Output the [x, y] coordinate of the center of the cell containing the given text.  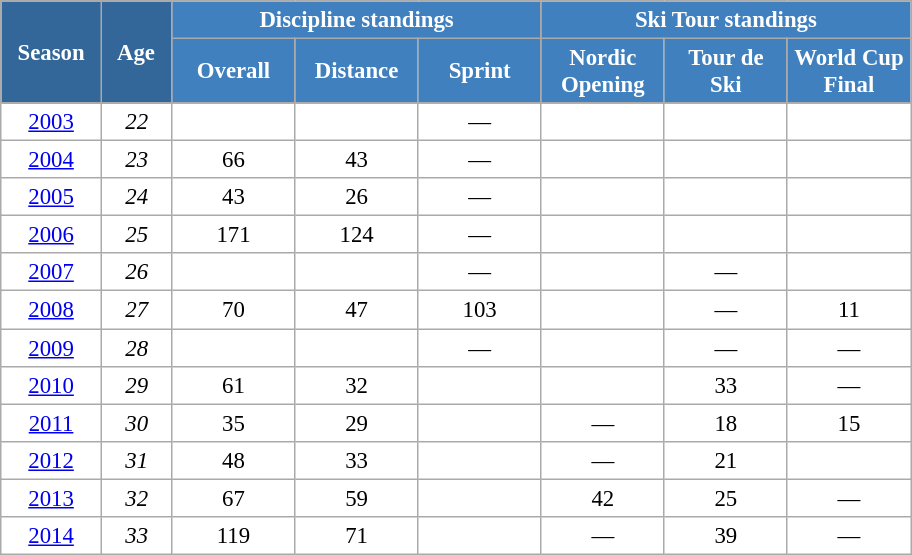
2013 [52, 498]
11 [848, 310]
Overall [234, 72]
2008 [52, 310]
Tour deSki [726, 72]
Age [136, 52]
2004 [52, 160]
59 [356, 498]
2012 [52, 460]
171 [234, 235]
22 [136, 122]
39 [726, 536]
24 [136, 197]
2014 [52, 536]
31 [136, 460]
119 [234, 536]
23 [136, 160]
71 [356, 536]
Ski Tour standings [726, 20]
2009 [52, 348]
28 [136, 348]
66 [234, 160]
27 [136, 310]
2007 [52, 273]
Season [52, 52]
NordicOpening [602, 72]
35 [234, 423]
2006 [52, 235]
2005 [52, 197]
124 [356, 235]
15 [848, 423]
2010 [52, 385]
World CupFinal [848, 72]
42 [602, 498]
103 [480, 310]
Sprint [480, 72]
Discipline standings [356, 20]
21 [726, 460]
18 [726, 423]
61 [234, 385]
47 [356, 310]
67 [234, 498]
2011 [52, 423]
30 [136, 423]
Distance [356, 72]
70 [234, 310]
48 [234, 460]
2003 [52, 122]
